Return the (x, y) coordinate for the center point of the cell that contains the specified text.  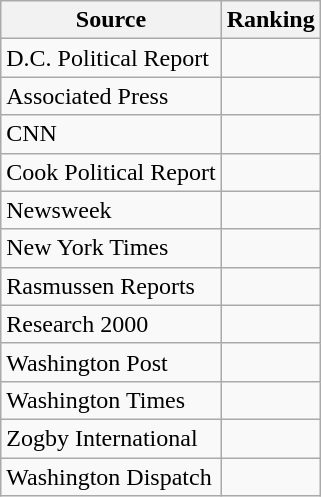
Ranking (270, 20)
Rasmussen Reports (111, 286)
CNN (111, 134)
Research 2000 (111, 324)
New York Times (111, 248)
Cook Political Report (111, 172)
Washington Dispatch (111, 477)
Source (111, 20)
Associated Press (111, 96)
Zogby International (111, 438)
Washington Post (111, 362)
D.C. Political Report (111, 58)
Washington Times (111, 400)
Newsweek (111, 210)
